Output the [x, y] coordinate of the center of the cell containing the given text.  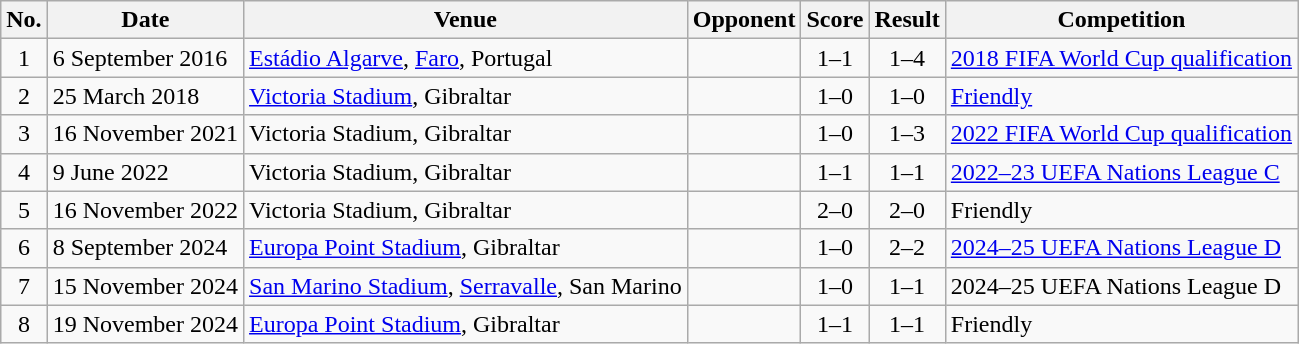
Competition [1121, 20]
San Marino Stadium, Serravalle, San Marino [466, 286]
2022–23 UEFA Nations League C [1121, 172]
1–3 [907, 134]
2018 FIFA World Cup qualification [1121, 58]
Opponent [744, 20]
9 June 2022 [145, 172]
Estádio Algarve, Faro, Portugal [466, 58]
Date [145, 20]
16 November 2022 [145, 210]
2 [24, 96]
2–2 [907, 248]
15 November 2024 [145, 286]
1 [24, 58]
6 September 2016 [145, 58]
25 March 2018 [145, 96]
19 November 2024 [145, 324]
16 November 2021 [145, 134]
7 [24, 286]
3 [24, 134]
No. [24, 20]
Venue [466, 20]
2022 FIFA World Cup qualification [1121, 134]
6 [24, 248]
4 [24, 172]
1–4 [907, 58]
Result [907, 20]
Score [835, 20]
5 [24, 210]
8 September 2024 [145, 248]
8 [24, 324]
